Determine the [x, y] coordinate at the center of the cell enclosing the given text.  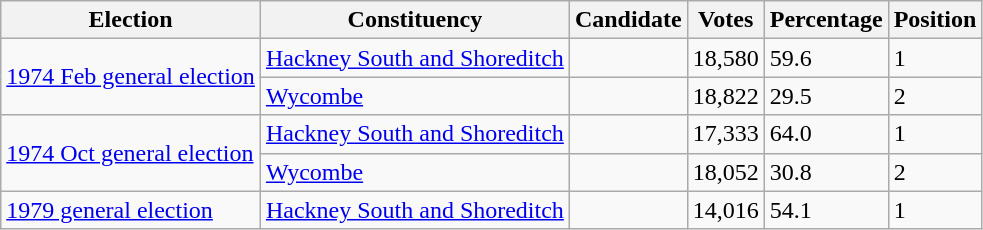
14,016 [726, 210]
18,580 [726, 58]
30.8 [826, 172]
1974 Feb general election [131, 77]
59.6 [826, 58]
Percentage [826, 20]
Election [131, 20]
Position [935, 20]
Candidate [628, 20]
Constituency [414, 20]
18,052 [726, 172]
Votes [726, 20]
1979 general election [131, 210]
17,333 [726, 134]
18,822 [726, 96]
1974 Oct general election [131, 153]
64.0 [826, 134]
54.1 [826, 210]
29.5 [826, 96]
